Determine the [x, y] coordinate at the center of the cell enclosing the given text.  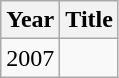
2007 [30, 58]
Title [90, 20]
Year [30, 20]
